From the cell containing the given text, extract its center point as [X, Y] coordinate. 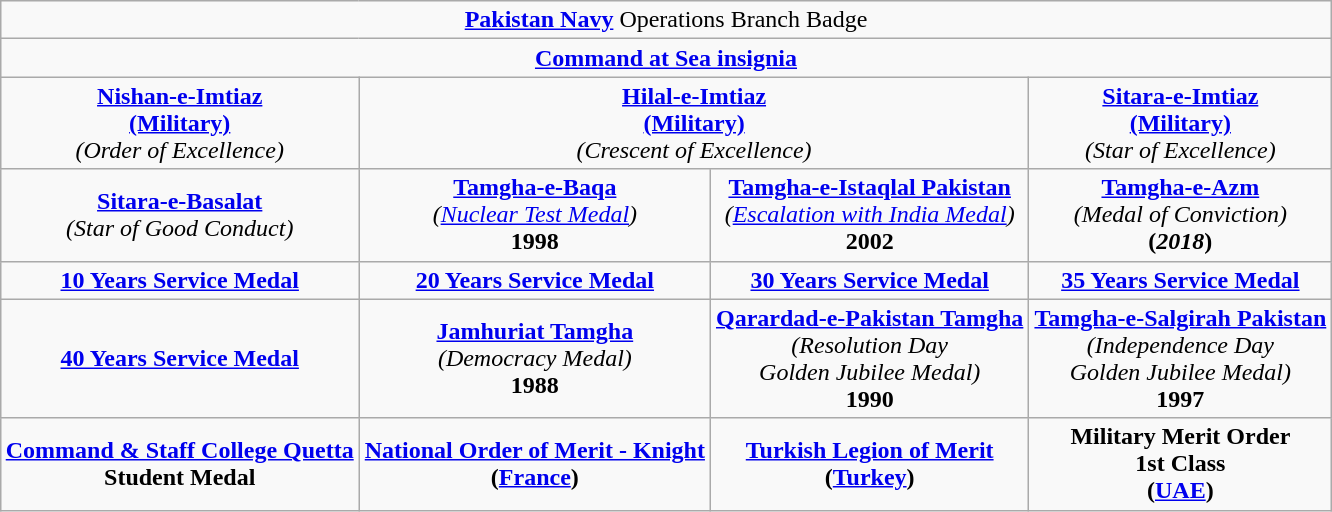
Pakistan Navy Operations Branch Badge [666, 20]
35 Years Service Medal [1180, 280]
National Order of Merit - Knight(France) [534, 464]
Tamgha-e-Istaqlal Pakistan(Escalation with India Medal)2002 [869, 215]
Nishan-e-Imtiaz(Military)(Order of Excellence) [180, 123]
Command & Staff College QuettaStudent Medal [180, 464]
40 Years Service Medal [180, 358]
Jamhuriat Tamgha(Democracy Medal)1988 [534, 358]
Military Merit Order1st Class(UAE) [1180, 464]
Hilal-e-Imtiaz(Military)(Crescent of Excellence) [694, 123]
10 Years Service Medal [180, 280]
Sitara-e-Basalat(Star of Good Conduct) [180, 215]
Tamgha-e-Baqa(Nuclear Test Medal)1998 [534, 215]
Turkish Legion of Merit(Turkey) [869, 464]
30 Years Service Medal [869, 280]
Tamgha-e-Azm(Medal of Conviction)(2018) [1180, 215]
20 Years Service Medal [534, 280]
Tamgha-e-Salgirah Pakistan(Independence DayGolden Jubilee Medal)1997 [1180, 358]
Sitara-e-Imtiaz(Military)(Star of Excellence) [1180, 123]
Qarardad-e-Pakistan Tamgha(Resolution DayGolden Jubilee Medal)1990 [869, 358]
Command at Sea insignia [666, 58]
